Pinpoint the cell where the given text exists, returning its (X, Y) midpoint coordinate. 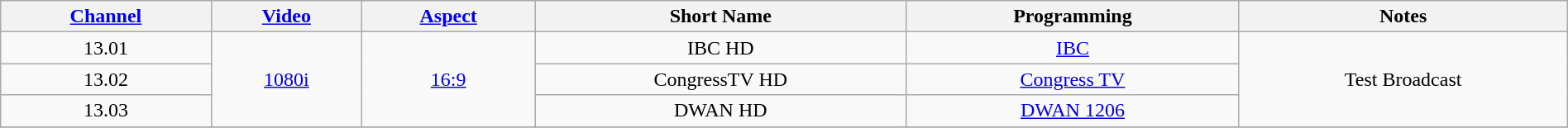
Channel (106, 17)
CongressTV HD (721, 79)
16:9 (448, 79)
Congress TV (1073, 79)
DWAN 1206 (1073, 111)
Test Broadcast (1403, 79)
IBC HD (721, 48)
Programming (1073, 17)
DWAN HD (721, 111)
13.02 (106, 79)
Short Name (721, 17)
Aspect (448, 17)
Notes (1403, 17)
1080i (286, 79)
13.01 (106, 48)
13.03 (106, 111)
IBC (1073, 48)
Video (286, 17)
